Output the [X, Y] coordinate of the center of the cell containing the given text.  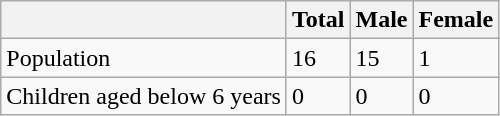
Female [456, 20]
15 [382, 58]
Children aged below 6 years [144, 96]
1 [456, 58]
Total [318, 20]
Population [144, 58]
Male [382, 20]
16 [318, 58]
